Find where the given text appears and provide that cell's center as (X, Y) coordinate. 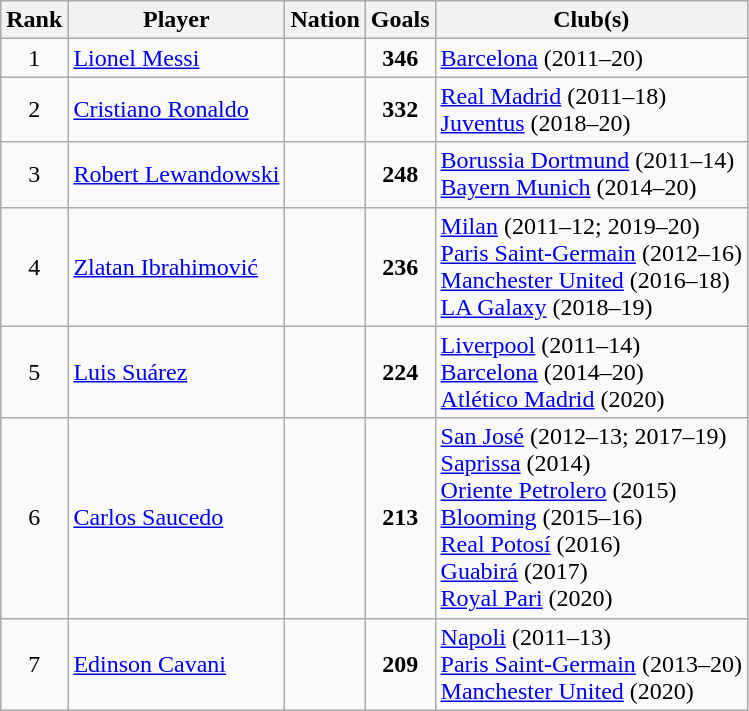
6 (34, 518)
Liverpool (2011–14) Barcelona (2014–20) Atlético Madrid (2020) (591, 372)
Carlos Saucedo (176, 518)
Nation (325, 20)
Napoli (2011–13) Paris Saint-Germain (2013–20) Manchester United (2020) (591, 664)
San José (2012–13; 2017–19) Saprissa (2014) Oriente Petrolero (2015) Blooming (2015–16) Real Potosí (2016) Guabirá (2017) Royal Pari (2020) (591, 518)
213 (400, 518)
Cristiano Ronaldo (176, 110)
3 (34, 174)
Zlatan Ibrahimović (176, 266)
209 (400, 664)
332 (400, 110)
Rank (34, 20)
236 (400, 266)
Milan (2011–12; 2019–20) Paris Saint-Germain (2012–16) Manchester United (2016–18) LA Galaxy (2018–19) (591, 266)
Club(s) (591, 20)
Goals (400, 20)
1 (34, 58)
248 (400, 174)
Luis Suárez (176, 372)
7 (34, 664)
224 (400, 372)
Edinson Cavani (176, 664)
Lionel Messi (176, 58)
Real Madrid (2011–18) Juventus (2018–20) (591, 110)
Borussia Dortmund (2011–14) Bayern Munich (2014–20) (591, 174)
Robert Lewandowski (176, 174)
4 (34, 266)
5 (34, 372)
2 (34, 110)
Player (176, 20)
Barcelona (2011–20) (591, 58)
346 (400, 58)
